Identify which cell holds the provided text, then report its [X, Y] central coordinate. 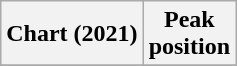
Chart (2021) [72, 34]
Peakposition [189, 34]
